For the text-containing cell, return its midpoint in [X, Y] coordinate format. 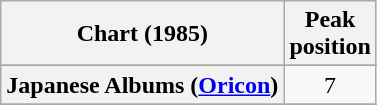
Chart (1985) [142, 34]
Peakposition [330, 34]
7 [330, 85]
Japanese Albums (Oricon) [142, 85]
